From the cell containing the given text, extract its center point as (x, y) coordinate. 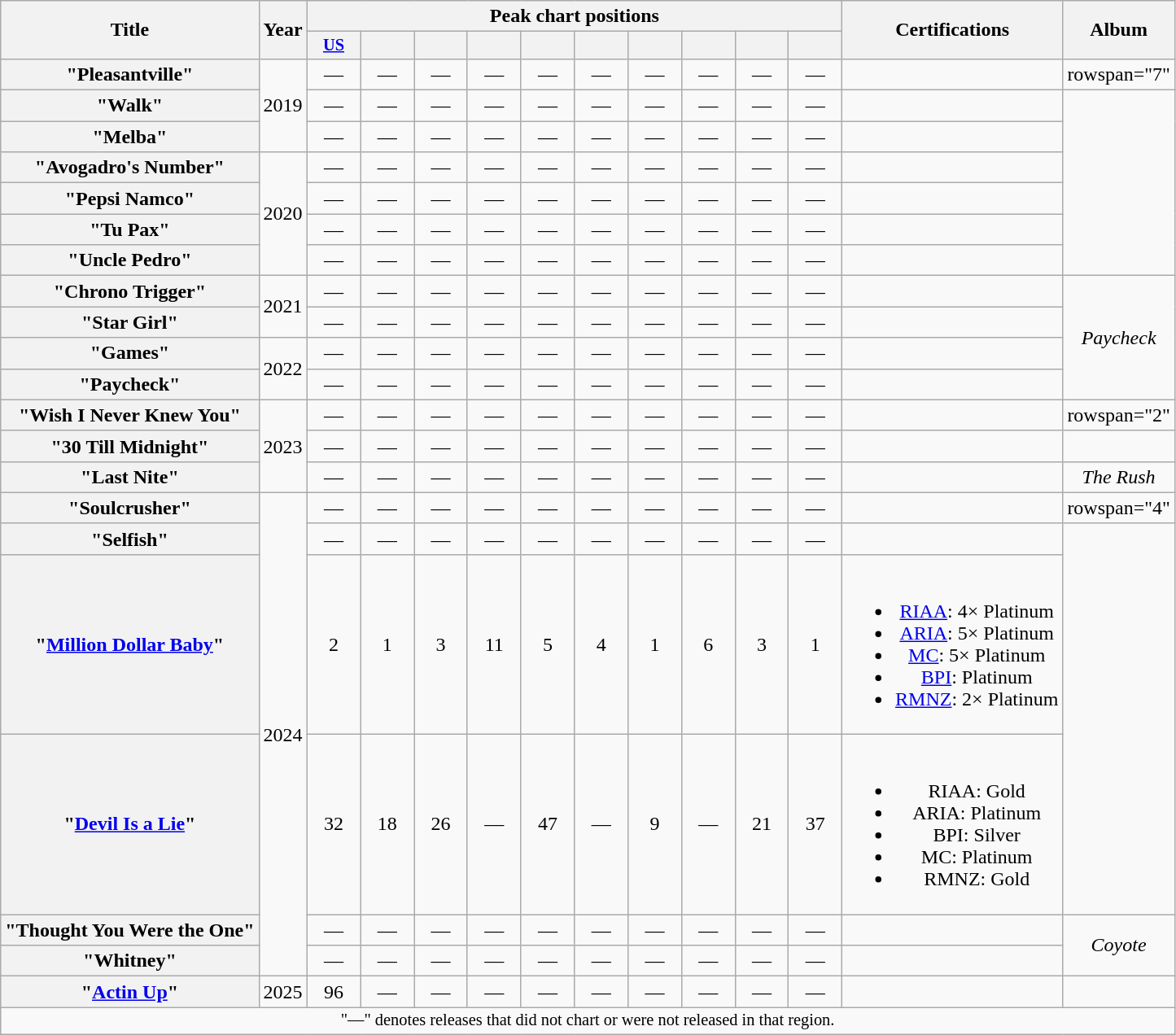
"Wish I Never Knew You" (130, 415)
Coyote (1119, 945)
"Uncle Pedro" (130, 260)
"Star Girl" (130, 322)
37 (815, 825)
2020 (283, 214)
5 (548, 644)
4 (601, 644)
"Paycheck" (130, 384)
2024 (283, 734)
32 (334, 825)
2019 (283, 105)
18 (387, 825)
"Devil Is a Lie" (130, 825)
Paycheck (1119, 338)
96 (334, 992)
"Tu Pax" (130, 229)
Album (1119, 30)
US (334, 46)
"Walk" (130, 106)
9 (655, 825)
"Games" (130, 353)
"30 Till Midnight" (130, 446)
Certifications (952, 30)
"Pepsi Namco" (130, 199)
2025 (283, 992)
"Whitney" (130, 961)
RIAA: GoldARIA: PlatinumBPI: SilverMC: PlatinumRMNZ: Gold (952, 825)
Peak chart positions (575, 16)
21 (762, 825)
rowspan="2" (1119, 415)
2023 (283, 446)
"Last Nite" (130, 477)
"Soulcrusher" (130, 508)
47 (548, 825)
"Melba" (130, 137)
"—" denotes releases that did not chart or were not released in that region. (588, 1021)
"Chrono Trigger" (130, 291)
"Avogadro's Number" (130, 168)
Title (130, 30)
The Rush (1119, 477)
RIAA: 4× PlatinumARIA: 5× PlatinumMC: 5× PlatinumBPI: PlatinumRMNZ: 2× Platinum (952, 644)
2 (334, 644)
"Actin Up" (130, 992)
"Thought You Were the One" (130, 930)
6 (708, 644)
"Pleasantville" (130, 74)
Year (283, 30)
2022 (283, 369)
"Million Dollar Baby" (130, 644)
26 (441, 825)
rowspan="4" (1119, 508)
rowspan="7" (1119, 74)
2021 (283, 307)
11 (494, 644)
"Selfish" (130, 539)
